Locate the cell with the specified text and output its [X, Y] center coordinate. 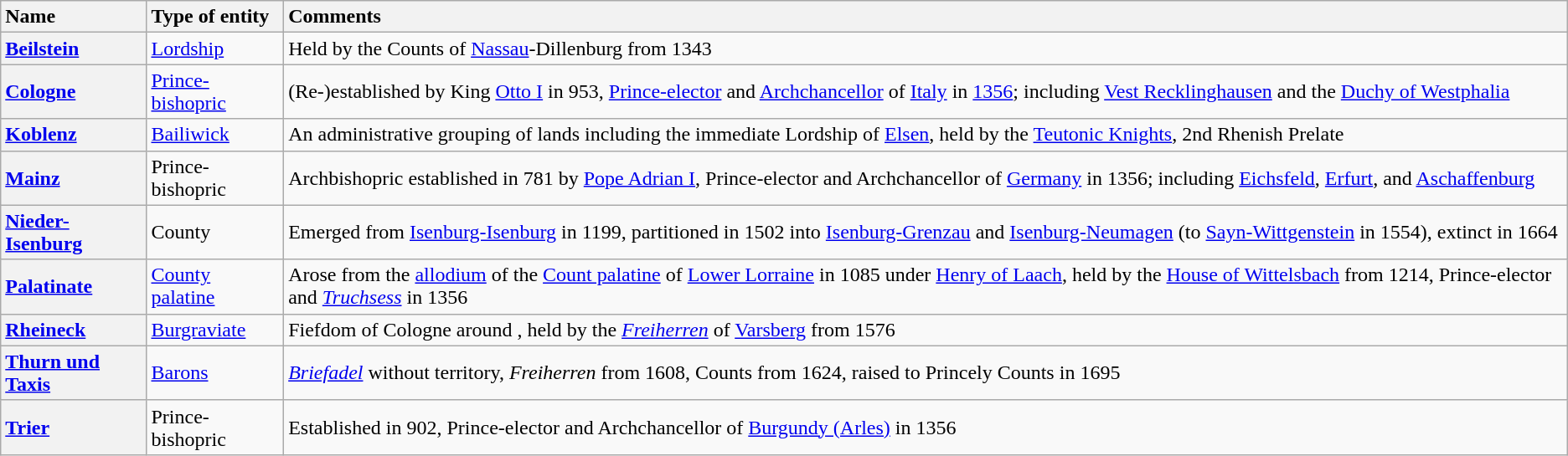
Palatinate [74, 286]
An administrative grouping of lands including the immediate Lordship of Elsen, held by the Teutonic Knights, 2nd Rhenish Prelate [926, 135]
Bailiwick [215, 135]
Held by the Counts of Nassau-Dillenburg from 1343 [926, 49]
Barons [215, 373]
Briefadel without territory, Freiherren from 1608, Counts from 1624, raised to Princely Counts in 1695 [926, 373]
Name [74, 17]
Lordship [215, 49]
Rheineck [74, 330]
Burgraviate [215, 330]
(Re-)established by King Otto I in 953, Prince-elector and Archchancellor of Italy in 1356; including Vest Recklinghausen and the Duchy of Westphalia [926, 92]
Koblenz [74, 135]
Beilstein [74, 49]
Trier [74, 427]
Mainz [74, 177]
Fiefdom of Cologne around , held by the Freiherren of Varsberg from 1576 [926, 330]
Cologne [74, 92]
Thurn und Taxis [74, 373]
Type of entity [215, 17]
Comments [926, 17]
County palatine [215, 286]
Nieder-Isenburg [74, 233]
County [215, 233]
Established in 902, Prince-elector and Archchancellor of Burgundy (Arles) in 1356 [926, 427]
